Return the (x, y) coordinate for the center point of the cell that contains the specified text.  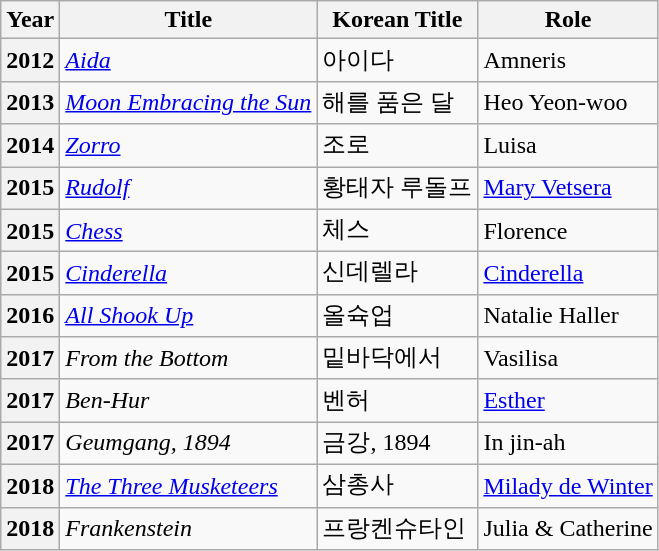
Year (30, 20)
From the Bottom (188, 358)
프랑켄슈타인 (398, 528)
2014 (30, 146)
Korean Title (398, 20)
Frankenstein (188, 528)
Chess (188, 230)
해를 품은 달 (398, 102)
올슉업 (398, 316)
2016 (30, 316)
Zorro (188, 146)
In jin-ah (568, 444)
Heo Yeon-woo (568, 102)
Amneris (568, 60)
Geumgang, 1894 (188, 444)
Esther (568, 400)
Moon Embracing the Sun (188, 102)
조로 (398, 146)
벤허 (398, 400)
Ben-Hur (188, 400)
황태자 루돌프 (398, 188)
체스 (398, 230)
Mary Vetsera (568, 188)
Julia & Catherine (568, 528)
아이다 (398, 60)
Rudolf (188, 188)
Title (188, 20)
2012 (30, 60)
Role (568, 20)
Florence (568, 230)
2013 (30, 102)
밑바닥에서 (398, 358)
The Three Musketeers (188, 486)
Milady de Winter (568, 486)
Luisa (568, 146)
신데렐라 (398, 274)
All Shook Up (188, 316)
Vasilisa (568, 358)
Natalie Haller (568, 316)
Aida (188, 60)
삼총사 (398, 486)
금강, 1894 (398, 444)
